Detect which cell encompasses the target text, then output its (x, y) center coordinate. 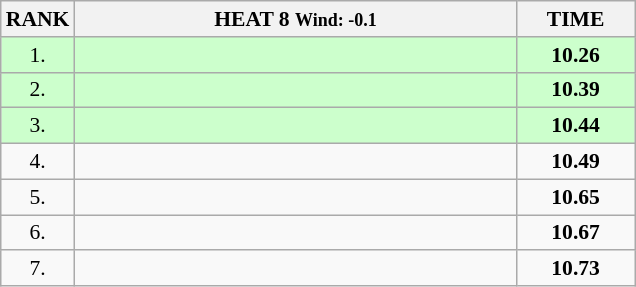
10.39 (576, 90)
1. (38, 55)
10.49 (576, 162)
2. (38, 90)
10.67 (576, 233)
RANK (38, 19)
TIME (576, 19)
10.26 (576, 55)
4. (38, 162)
10.44 (576, 126)
HEAT 8 Wind: -0.1 (295, 19)
10.65 (576, 197)
10.73 (576, 269)
6. (38, 233)
7. (38, 269)
5. (38, 197)
3. (38, 126)
